Determine the (X, Y) coordinate at the center of the cell enclosing the given text.  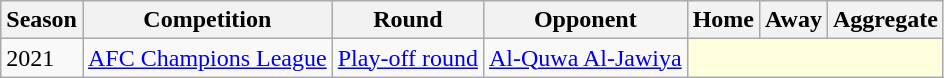
AFC Champions League (207, 58)
Away (794, 20)
Season (42, 20)
Opponent (585, 20)
Home (723, 20)
Round (408, 20)
Al-Quwa Al-Jawiya (585, 58)
2021 (42, 58)
Aggregate (885, 20)
Competition (207, 20)
Play-off round (408, 58)
